Return [x, y] of the center of cell containing provided text 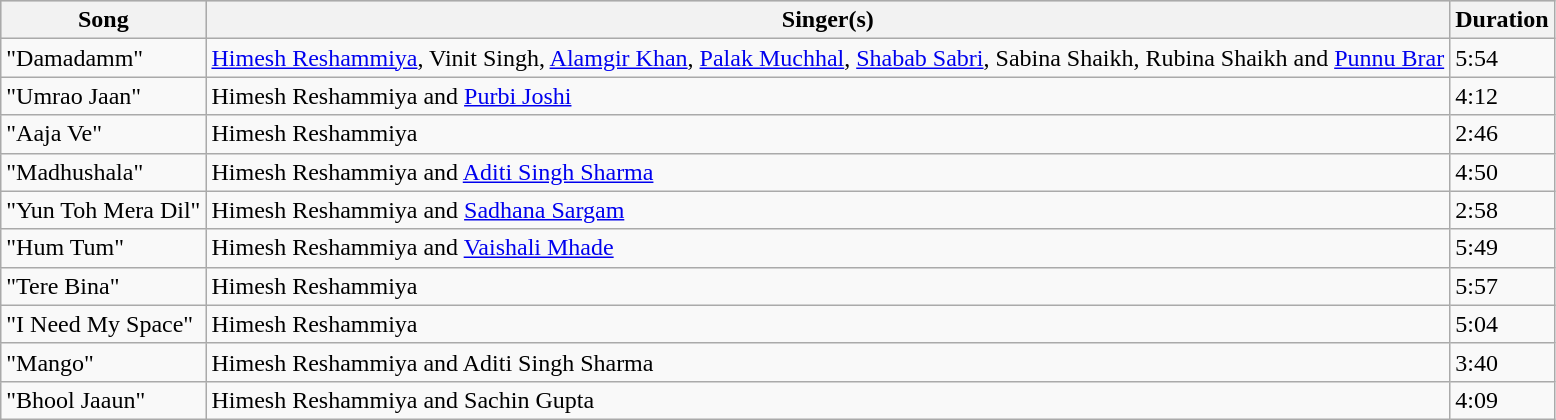
5:54 [1502, 58]
"I Need My Space" [104, 324]
Singer(s) [828, 20]
"Yun Toh Mera Dil" [104, 210]
Himesh Reshammiya and Vaishali Mhade [828, 248]
2:58 [1502, 210]
5:57 [1502, 286]
Himesh Reshammiya, Vinit Singh, Alamgir Khan, Palak Muchhal, Shabab Sabri, Sabina Shaikh, Rubina Shaikh and Punnu Brar [828, 58]
Song [104, 20]
"Bhool Jaaun" [104, 400]
Himesh Reshammiya and Purbi Joshi [828, 96]
"Aaja Ve" [104, 134]
3:40 [1502, 362]
Himesh Reshammiya and Sadhana Sargam [828, 210]
"Umrao Jaan" [104, 96]
"Damadamm" [104, 58]
5:04 [1502, 324]
Duration [1502, 20]
5:49 [1502, 248]
4:12 [1502, 96]
"Madhushala" [104, 172]
4:09 [1502, 400]
2:46 [1502, 134]
Himesh Reshammiya and Sachin Gupta [828, 400]
"Tere Bina" [104, 286]
"Hum Tum" [104, 248]
"Mango" [104, 362]
4:50 [1502, 172]
